Extract the (X, Y) coordinate from the center of the cell holding the provided text.  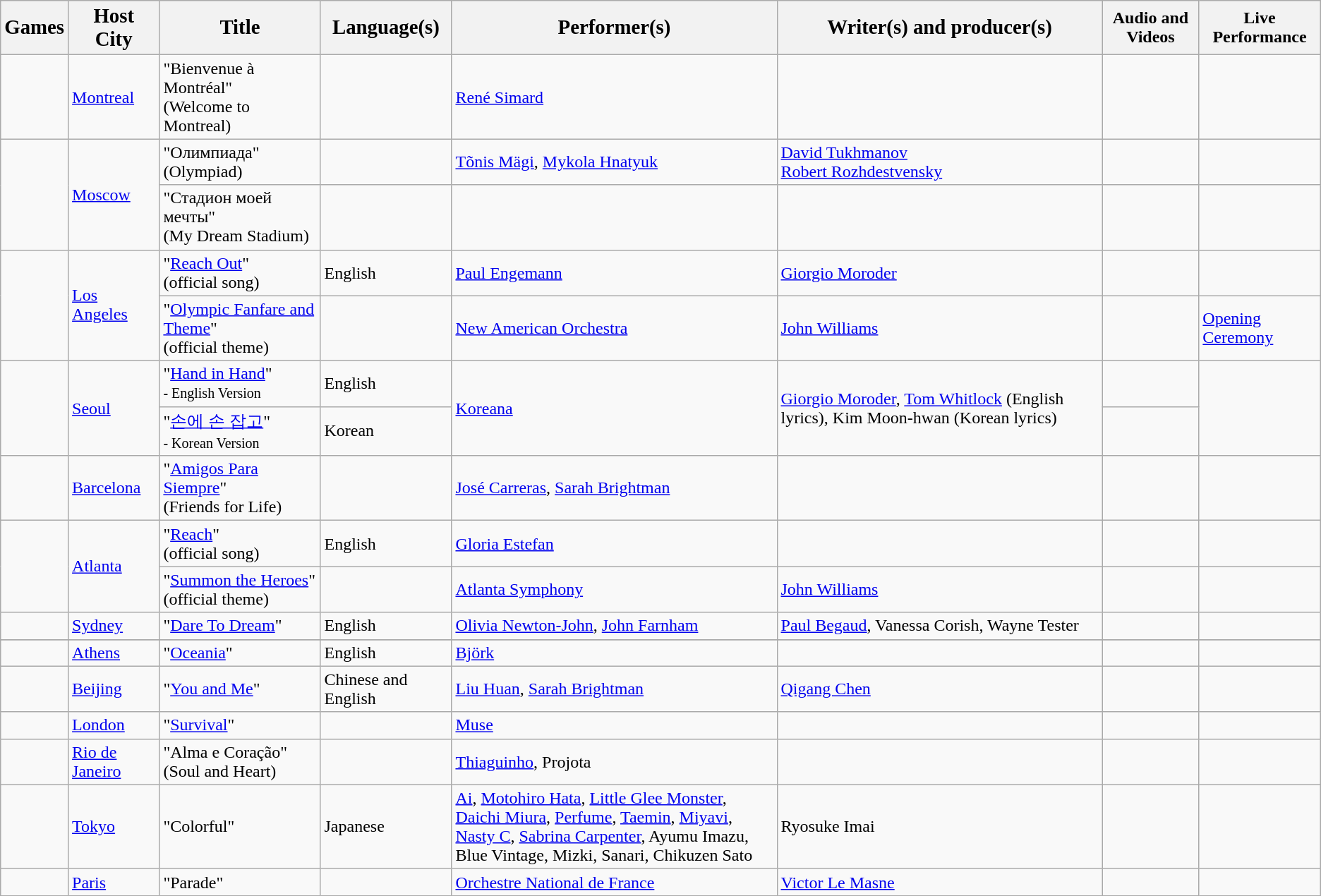
Koreana (614, 408)
Athens (114, 653)
Ryosuke Imai (940, 827)
Los Angeles (114, 305)
"Amigos Para Siempre"(Friends for Life) (240, 488)
Audio and Videos (1150, 28)
Tõnis Mägi, Mykola Hnatyuk (614, 162)
"Dare To Dream" (240, 626)
Host City (114, 28)
Muse (614, 725)
"손에 손 잡고"- Korean Version (240, 431)
Atlanta Symphony (614, 590)
Rio de Janeiro (114, 762)
Giorgio Moroder, Tom Whitlock (English lyrics), Kim Moon-hwan (Korean lyrics) (940, 408)
Giorgio Moroder (940, 272)
Moscow (114, 195)
"Oceania" (240, 653)
Tokyo (114, 827)
"Colorful" (240, 827)
Paris (114, 882)
Atlanta (114, 567)
David TukhmanovRobert Rozhdestvensky (940, 162)
"You and Me" (240, 689)
Games (35, 28)
Barcelona (114, 488)
"Survival" (240, 725)
Orchestre National de France (614, 882)
Victor Le Masne (940, 882)
Opening Ceremony (1260, 328)
Korean (386, 431)
"Hand in Hand"- English Version (240, 384)
"Bienvenue à Montréal"(Welcome to Montreal) (240, 97)
"Reach Out"(official song) (240, 272)
"Reach"(official song) (240, 543)
Qigang Chen (940, 689)
Japanese (386, 827)
René Simard (614, 97)
Chinese and English (386, 689)
"Alma e Coração"(Soul and Heart) (240, 762)
Montreal (114, 97)
"Parade" (240, 882)
"Summon the Heroes"(official theme) (240, 590)
Thiaguinho, Projota (614, 762)
Live Performance (1260, 28)
New American Orchestra (614, 328)
Liu Huan, Sarah Brightman (614, 689)
Writer(s) and producer(s) (940, 28)
Title (240, 28)
Paul Begaud, Vanessa Corish, Wayne Tester (940, 626)
José Carreras, Sarah Brightman (614, 488)
Performer(s) (614, 28)
Björk (614, 653)
Beijing (114, 689)
"Olympic Fanfare and Theme"(official theme) (240, 328)
Olivia Newton-John, John Farnham (614, 626)
Sydney (114, 626)
Paul Engemann (614, 272)
"Стадион моей мечты"(My Dream Stadium) (240, 217)
"Олимпиада"(Olympiad) (240, 162)
London (114, 725)
Language(s) (386, 28)
Seoul (114, 408)
Gloria Estefan (614, 543)
